Identify which cell holds the provided text, then report its [x, y] central coordinate. 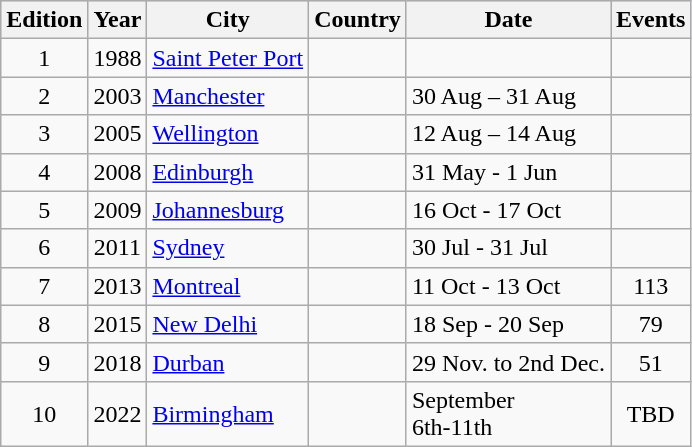
11 Oct - 13 Oct [508, 286]
79 [650, 324]
Durban [228, 362]
Manchester [228, 96]
1 [44, 58]
10 [44, 414]
16 Oct - 17 Oct [508, 210]
2022 [118, 414]
Sydney [228, 248]
2018 [118, 362]
Wellington [228, 134]
Saint Peter Port [228, 58]
2005 [118, 134]
Country [358, 20]
2008 [118, 172]
1988 [118, 58]
2011 [118, 248]
City [228, 20]
3 [44, 134]
Birmingham [228, 414]
31 May - 1 Jun [508, 172]
Events [650, 20]
4 [44, 172]
Edinburgh [228, 172]
30 Aug – 31 Aug [508, 96]
Date [508, 20]
Johannesburg [228, 210]
2003 [118, 96]
TBD [650, 414]
New Delhi [228, 324]
8 [44, 324]
September6th-11th [508, 414]
7 [44, 286]
30 Jul - 31 Jul [508, 248]
2 [44, 96]
2013 [118, 286]
6 [44, 248]
18 Sep - 20 Sep [508, 324]
9 [44, 362]
51 [650, 362]
29 Nov. to 2nd Dec. [508, 362]
5 [44, 210]
12 Aug – 14 Aug [508, 134]
Montreal [228, 286]
2009 [118, 210]
113 [650, 286]
Year [118, 20]
Edition [44, 20]
2015 [118, 324]
